Scan for the cell matching the given text and deliver its [x, y] coordinate at center. 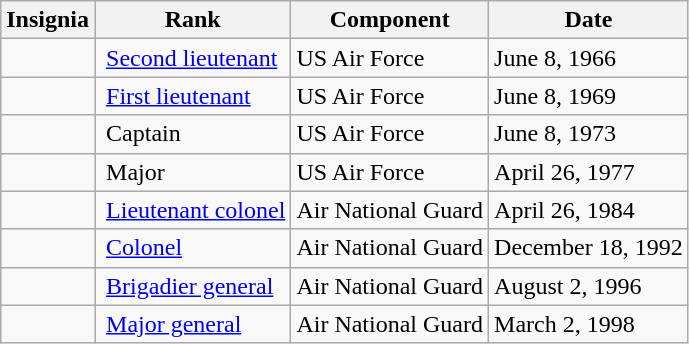
April 26, 1984 [589, 210]
March 2, 1998 [589, 324]
June 8, 1969 [589, 96]
First lieutenant [193, 96]
Captain [193, 134]
Insignia [48, 20]
June 8, 1966 [589, 58]
Rank [193, 20]
Date [589, 20]
Brigadier general [193, 286]
June 8, 1973 [589, 134]
Major [193, 172]
Component [390, 20]
Major general [193, 324]
Lieutenant colonel [193, 210]
Second lieutenant [193, 58]
December 18, 1992 [589, 248]
Colonel [193, 248]
August 2, 1996 [589, 286]
April 26, 1977 [589, 172]
